Identify which cell holds the provided text, then report its (x, y) central coordinate. 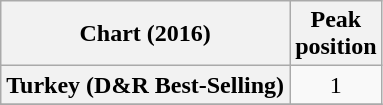
Peakposition (336, 34)
1 (336, 85)
Chart (2016) (146, 34)
Turkey (D&R Best-Selling) (146, 85)
